Find where the given text appears and provide that cell's center as [x, y] coordinate. 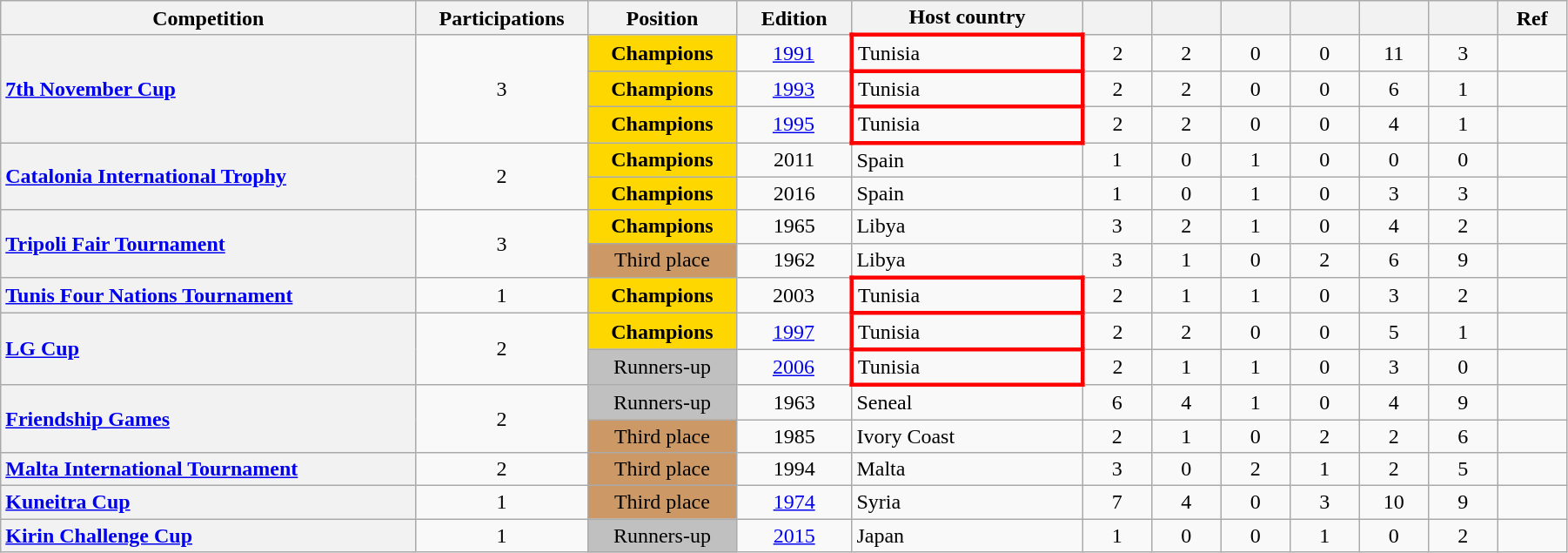
Seneal [968, 402]
Malta [968, 469]
Competition [209, 18]
1997 [794, 331]
11 [1394, 52]
Edition [794, 18]
Tripoli Fair Tournament [209, 244]
7 [1117, 502]
1993 [794, 89]
2003 [794, 296]
2006 [794, 368]
7th November Cup [209, 89]
1995 [794, 124]
Position [661, 18]
1974 [794, 502]
1991 [794, 52]
Friendship Games [209, 419]
Participations [502, 18]
Japan [968, 536]
Malta International Tournament [209, 469]
Kuneitra Cup [209, 502]
2011 [794, 160]
Host country [968, 18]
1962 [794, 260]
1994 [794, 469]
2016 [794, 193]
Kirin Challenge Cup [209, 536]
Syria [968, 502]
1963 [794, 402]
Tunis Four Nations Tournament [209, 296]
Ivory Coast [968, 436]
10 [1394, 502]
1965 [794, 226]
Catalonia International Trophy [209, 177]
2015 [794, 536]
LG Cup [209, 349]
Ref [1532, 18]
1985 [794, 436]
